Scan for the cell matching the given text and deliver its (x, y) coordinate at center. 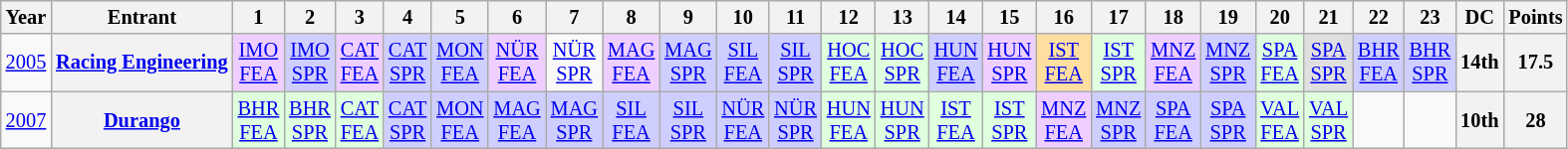
15 (1009, 17)
5 (460, 17)
3 (360, 17)
2005 (26, 63)
Points (1535, 17)
IMOSPR (310, 63)
Durango (141, 120)
22 (1379, 17)
19 (1227, 17)
14th (1479, 63)
9 (687, 17)
10 (743, 17)
6 (516, 17)
13 (903, 17)
HOCSPR (903, 63)
HOCFEA (849, 63)
28 (1535, 120)
11 (795, 17)
18 (1174, 17)
Racing Engineering (141, 63)
20 (1279, 17)
Entrant (141, 17)
21 (1329, 17)
7 (574, 17)
2007 (26, 120)
VALSPR (1329, 120)
1 (259, 17)
12 (849, 17)
VALFEA (1279, 120)
23 (1431, 17)
16 (1064, 17)
8 (632, 17)
DC (1479, 17)
Year (26, 17)
14 (956, 17)
IMOFEA (259, 63)
4 (407, 17)
2 (310, 17)
10th (1479, 120)
17.5 (1535, 63)
17 (1118, 17)
